Determine the (x, y) coordinate at the center of the cell enclosing the given text.  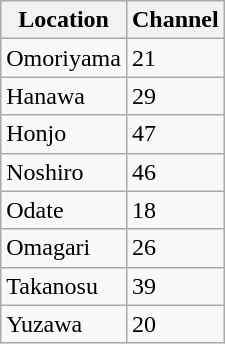
Hanawa (64, 96)
Noshiro (64, 172)
Honjo (64, 134)
21 (175, 58)
46 (175, 172)
29 (175, 96)
47 (175, 134)
20 (175, 324)
26 (175, 248)
Takanosu (64, 286)
Location (64, 20)
Omoriyama (64, 58)
Yuzawa (64, 324)
Omagari (64, 248)
Odate (64, 210)
39 (175, 286)
18 (175, 210)
Channel (175, 20)
